Detect which cell encompasses the target text, then output its [x, y] center coordinate. 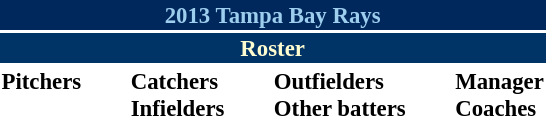
2013 Tampa Bay Rays [272, 15]
Roster [272, 48]
